Locate the cell with the specified text and output its (X, Y) center coordinate. 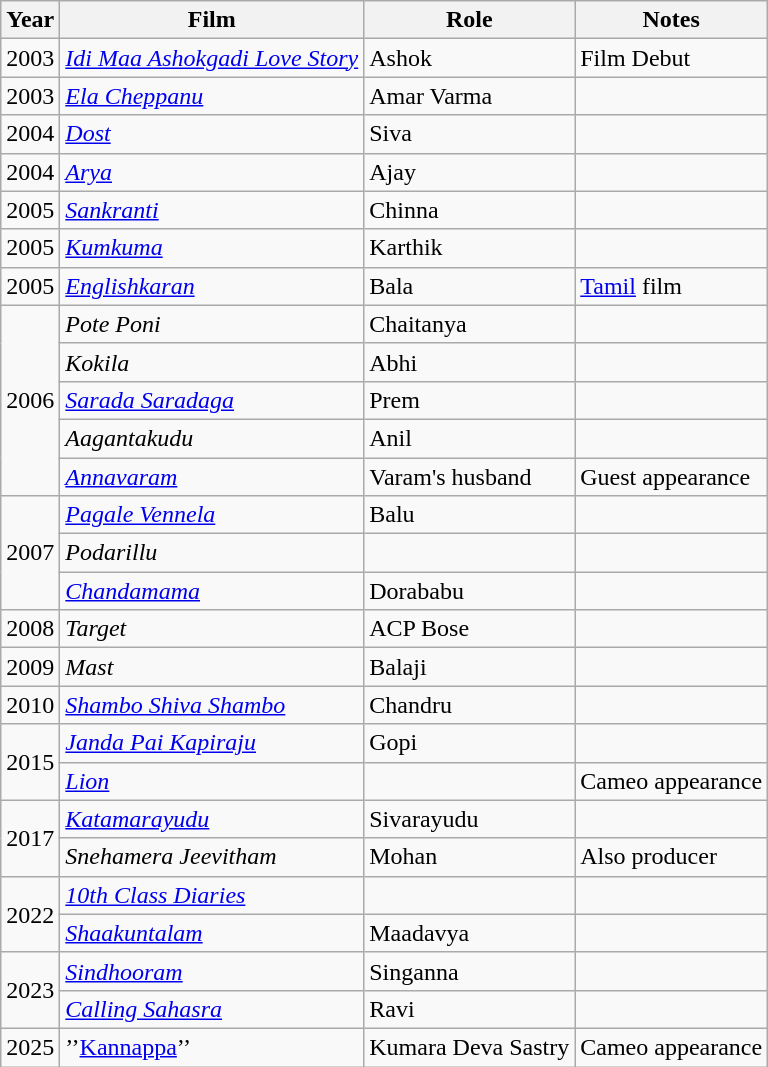
Sarada Saradaga (212, 400)
Snehamera Jeevitham (212, 857)
2023 (30, 990)
’’Kannappa’’ (212, 1047)
Pote Poni (212, 324)
Chandamama (212, 591)
Prem (470, 400)
Sindhooram (212, 971)
Also producer (672, 857)
2009 (30, 667)
Tamil film (672, 286)
Singanna (470, 971)
Kumara Deva Sastry (470, 1047)
Sivarayudu (470, 819)
2017 (30, 838)
Mohan (470, 857)
2010 (30, 705)
Dorababu (470, 591)
Karthik (470, 248)
Anil (470, 438)
Role (470, 20)
Chinna (470, 210)
2007 (30, 553)
Annavaram (212, 477)
Ravi (470, 1009)
Abhi (470, 362)
Film (212, 20)
2008 (30, 629)
2015 (30, 762)
Year (30, 20)
Chandru (470, 705)
2006 (30, 400)
Podarillu (212, 553)
Siva (470, 134)
Ela Cheppanu (212, 96)
Mast (212, 667)
Guest appearance (672, 477)
2025 (30, 1047)
Bala (470, 286)
Katamarayudu (212, 819)
Pagale Vennela (212, 515)
Dost (212, 134)
Lion (212, 781)
Ashok (470, 58)
Balu (470, 515)
Shambo Shiva Shambo (212, 705)
Film Debut (672, 58)
Amar Varma (470, 96)
2022 (30, 914)
Calling Sahasra (212, 1009)
Maadavya (470, 933)
Idi Maa Ashokgadi Love Story (212, 58)
Janda Pai Kapiraju (212, 743)
Shaakuntalam (212, 933)
Kumkuma (212, 248)
Gopi (470, 743)
Arya (212, 172)
Varam's husband (470, 477)
Ajay (470, 172)
Kokila (212, 362)
Aagantakudu (212, 438)
Chaitanya (470, 324)
Notes (672, 20)
Sankranti (212, 210)
Balaji (470, 667)
ACP Bose (470, 629)
Englishkaran (212, 286)
10th Class Diaries (212, 895)
Target (212, 629)
